Identify which cell holds the provided text, then report its (X, Y) central coordinate. 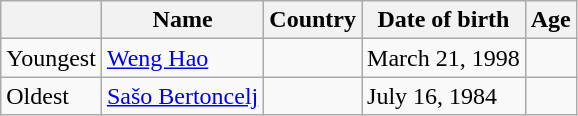
Youngest (52, 58)
Age (550, 20)
March 21, 1998 (444, 58)
Name (182, 20)
Sašo Bertoncelj (182, 96)
Country (313, 20)
Weng Hao (182, 58)
Date of birth (444, 20)
July 16, 1984 (444, 96)
Oldest (52, 96)
